Pinpoint the cell where the given text exists, returning its [X, Y] midpoint coordinate. 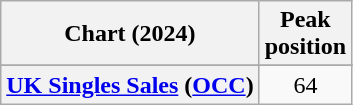
Chart (2024) [130, 34]
UK Singles Sales (OCC) [130, 85]
Peakposition [305, 34]
64 [305, 85]
